Extract the [X, Y] coordinate from the center of the cell holding the provided text.  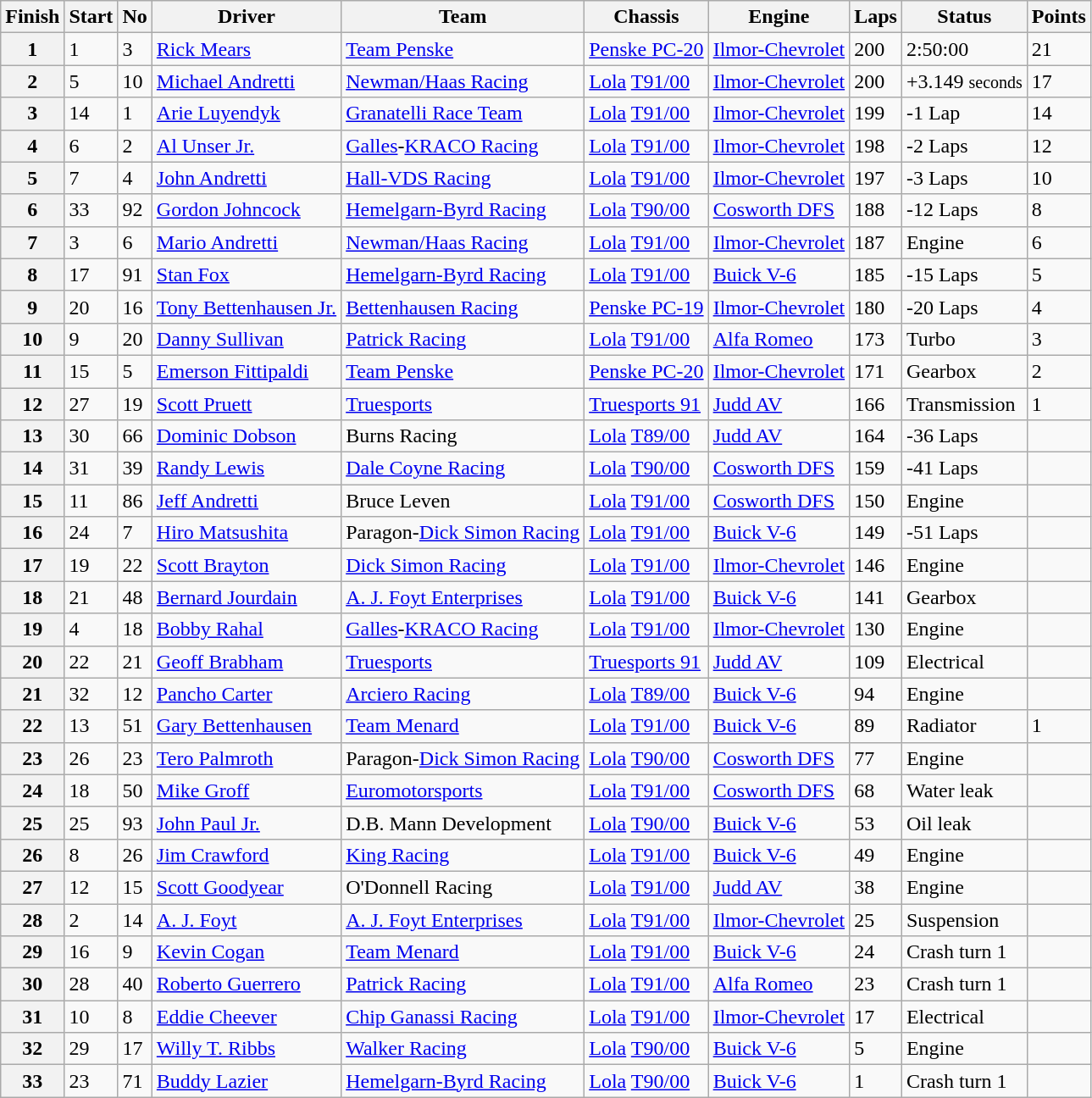
Mario Andretti [246, 242]
89 [876, 726]
Driver [246, 17]
Water leak [964, 790]
40 [135, 984]
171 [876, 371]
164 [876, 436]
51 [135, 726]
Arie Luyendyk [246, 114]
-41 Laps [964, 469]
50 [135, 790]
48 [135, 597]
Gordon Johncock [246, 210]
Michael Andretti [246, 81]
King Racing [463, 855]
Start [91, 17]
109 [876, 662]
Dale Coyne Racing [463, 469]
-3 Laps [964, 178]
92 [135, 210]
John Paul Jr. [246, 823]
Tero Palmroth [246, 758]
Gary Bettenhausen [246, 726]
Walker Racing [463, 1049]
86 [135, 501]
Hall-VDS Racing [463, 178]
Suspension [964, 919]
166 [876, 404]
185 [876, 274]
Laps [876, 17]
130 [876, 629]
180 [876, 307]
Arciero Racing [463, 694]
Granatelli Race Team [463, 114]
Bobby Rahal [246, 629]
-12 Laps [964, 210]
Roberto Guerrero [246, 984]
Chip Ganassi Racing [463, 1017]
188 [876, 210]
Jim Crawford [246, 855]
199 [876, 114]
Eddie Cheever [246, 1017]
Pancho Carter [246, 694]
68 [876, 790]
197 [876, 178]
Hiro Matsushita [246, 533]
38 [876, 887]
53 [876, 823]
Bruce Leven [463, 501]
John Andretti [246, 178]
Scott Pruett [246, 404]
Dick Simon Racing [463, 565]
Al Unser Jr. [246, 146]
Burns Racing [463, 436]
Finish [32, 17]
Turbo [964, 339]
159 [876, 469]
Rick Mears [246, 49]
39 [135, 469]
146 [876, 565]
+3.149 seconds [964, 81]
-51 Laps [964, 533]
2:50:00 [964, 49]
Dominic Dobson [246, 436]
Jeff Andretti [246, 501]
Scott Brayton [246, 565]
Status [964, 17]
Geoff Brabham [246, 662]
93 [135, 823]
Bernard Jourdain [246, 597]
Penske PC-19 [646, 307]
O'Donnell Racing [463, 887]
Team [463, 17]
Randy Lewis [246, 469]
Emerson Fittipaldi [246, 371]
198 [876, 146]
-36 Laps [964, 436]
Oil leak [964, 823]
Danny Sullivan [246, 339]
-2 Laps [964, 146]
A. J. Foyt [246, 919]
187 [876, 242]
-15 Laps [964, 274]
150 [876, 501]
D.B. Mann Development [463, 823]
77 [876, 758]
Bettenhausen Racing [463, 307]
173 [876, 339]
94 [876, 694]
Stan Fox [246, 274]
Mike Groff [246, 790]
71 [135, 1081]
Kevin Cogan [246, 952]
Euromotorsports [463, 790]
Tony Bettenhausen Jr. [246, 307]
Transmission [964, 404]
91 [135, 274]
Radiator [964, 726]
No [135, 17]
Scott Goodyear [246, 887]
49 [876, 855]
141 [876, 597]
-1 Lap [964, 114]
Points [1059, 17]
Willy T. Ribbs [246, 1049]
66 [135, 436]
149 [876, 533]
Chassis [646, 17]
Buddy Lazier [246, 1081]
-20 Laps [964, 307]
